Extract the [x, y] coordinate from the center of the cell holding the provided text.  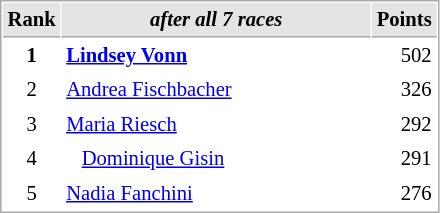
Rank [32, 20]
3 [32, 124]
292 [404, 124]
Maria Riesch [216, 124]
5 [32, 194]
Nadia Fanchini [216, 194]
2 [32, 90]
326 [404, 90]
Lindsey Vonn [216, 56]
Andrea Fischbacher [216, 90]
Dominique Gisin [216, 158]
276 [404, 194]
291 [404, 158]
Points [404, 20]
after all 7 races [216, 20]
4 [32, 158]
1 [32, 56]
502 [404, 56]
